For the text-containing cell, return its midpoint in (X, Y) coordinate format. 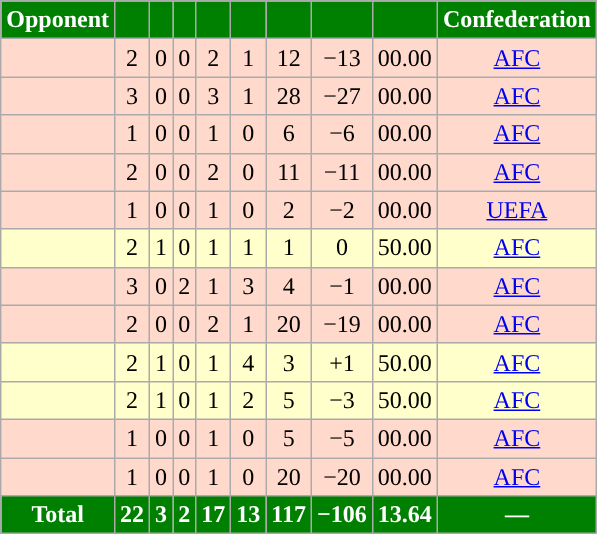
12 (289, 58)
+1 (342, 362)
— (516, 515)
UEFA (516, 210)
13 (248, 515)
−11 (342, 172)
6 (289, 134)
−20 (342, 477)
−3 (342, 400)
−5 (342, 438)
28 (289, 96)
22 (132, 515)
17 (214, 515)
−13 (342, 58)
−6 (342, 134)
117 (289, 515)
Total (58, 515)
Confederation (516, 20)
−106 (342, 515)
−1 (342, 286)
−19 (342, 324)
−27 (342, 96)
11 (289, 172)
13.64 (404, 515)
−2 (342, 210)
Opponent (58, 20)
